Identify which cell holds the provided text, then report its [X, Y] central coordinate. 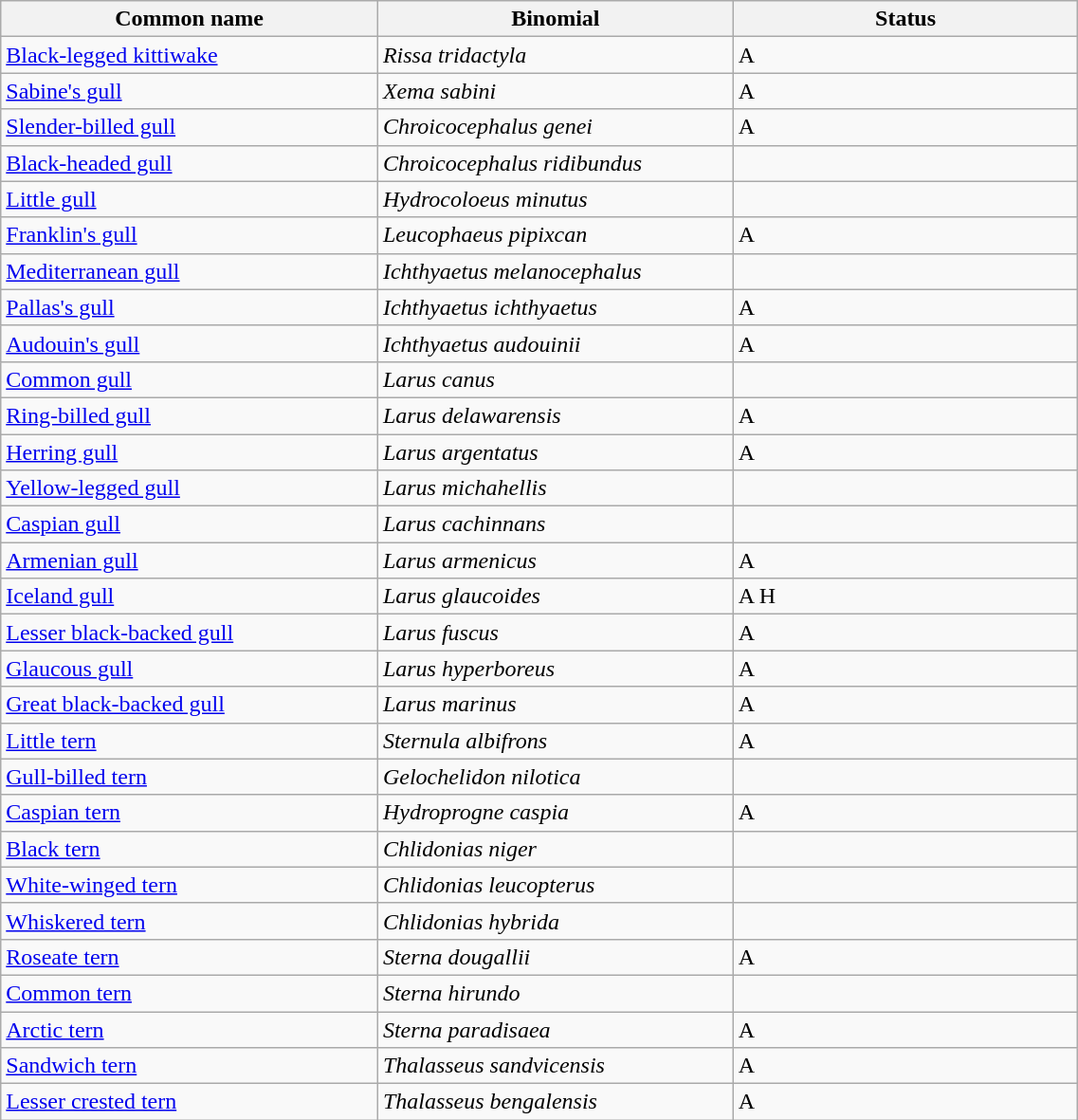
White-winged tern [190, 885]
Black tern [190, 849]
Hydroprogne caspia [556, 813]
Binomial [556, 19]
Arctic tern [190, 1029]
Ichthyaetus melanocephalus [556, 271]
Xema sabini [556, 91]
Chroicocephalus genei [556, 127]
Larus hyperboreus [556, 669]
Larus cachinnans [556, 524]
Chroicocephalus ridibundus [556, 163]
Gull-billed tern [190, 777]
Larus michahellis [556, 488]
Roseate tern [190, 957]
Rissa tridactyla [556, 55]
Lesser crested tern [190, 1102]
Hydrocoloeus minutus [556, 199]
Larus fuscus [556, 633]
Status [905, 19]
Slender-billed gull [190, 127]
Sandwich tern [190, 1066]
Black-headed gull [190, 163]
Audouin's gull [190, 343]
Gelochelidon nilotica [556, 777]
Great black-backed gull [190, 705]
Armenian gull [190, 560]
Black-legged kittiwake [190, 55]
Leucophaeus pipixcan [556, 235]
Sabine's gull [190, 91]
Ring-billed gull [190, 415]
Chlidonias hybrida [556, 921]
Larus marinus [556, 705]
Thalasseus bengalensis [556, 1102]
Sternula albifrons [556, 741]
Whiskered tern [190, 921]
Lesser black-backed gull [190, 633]
Common gull [190, 379]
Herring gull [190, 452]
Ichthyaetus ichthyaetus [556, 307]
Larus armenicus [556, 560]
Sterna paradisaea [556, 1029]
Little gull [190, 199]
Sterna dougallii [556, 957]
Ichthyaetus audouinii [556, 343]
Larus canus [556, 379]
A H [905, 597]
Little tern [190, 741]
Common name [190, 19]
Franklin's gull [190, 235]
Larus glaucoides [556, 597]
Caspian gull [190, 524]
Iceland gull [190, 597]
Glaucous gull [190, 669]
Chlidonias leucopterus [556, 885]
Pallas's gull [190, 307]
Larus argentatus [556, 452]
Sterna hirundo [556, 993]
Mediterranean gull [190, 271]
Yellow-legged gull [190, 488]
Thalasseus sandvicensis [556, 1066]
Chlidonias niger [556, 849]
Common tern [190, 993]
Larus delawarensis [556, 415]
Caspian tern [190, 813]
